Capture the cell that displays the provided text and extract its (x, y) central coordinate. 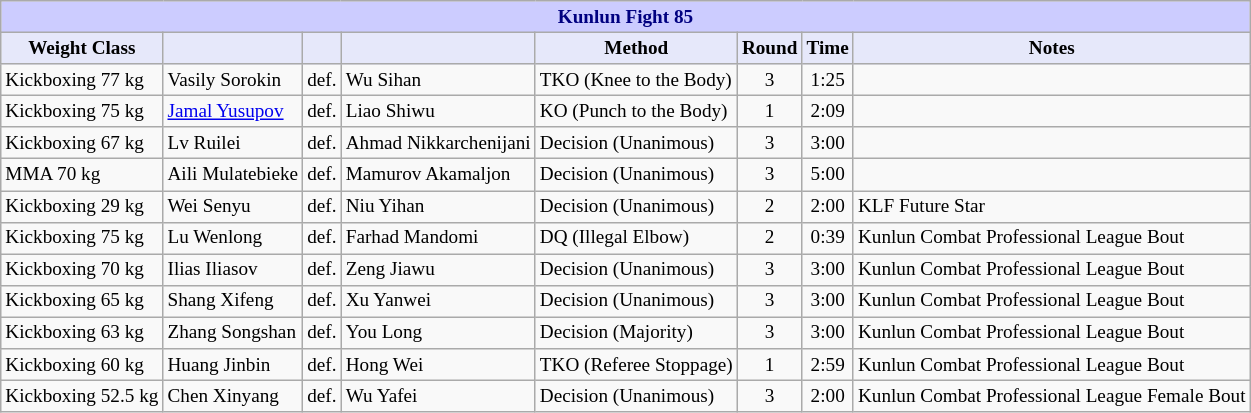
Kickboxing 77 kg (82, 80)
Wu Sihan (438, 80)
Jamal Yusupov (233, 111)
Kickboxing 52.5 kg (82, 396)
1:25 (828, 80)
Farhad Mandomi (438, 238)
Mamurov Akamaljon (438, 175)
Liao Shiwu (438, 111)
MMA 70 kg (82, 175)
0:39 (828, 238)
Xu Yanwei (438, 301)
Kickboxing 29 kg (82, 206)
5:00 (828, 175)
Ilias Iliasov (233, 270)
Huang Jinbin (233, 365)
Zhang Songshan (233, 333)
KO (Punch to the Body) (636, 111)
Vasily Sorokin (233, 80)
TKO (Knee to the Body) (636, 80)
You Long (438, 333)
Kickboxing 63 kg (82, 333)
DQ (Illegal Elbow) (636, 238)
Decision (Majority) (636, 333)
Notes (1052, 48)
Method (636, 48)
KLF Future Star (1052, 206)
Round (770, 48)
Lu Wenlong (233, 238)
Zeng Jiawu (438, 270)
Wu Yafei (438, 396)
Kickboxing 60 kg (82, 365)
Kunlun Combat Professional League Female Bout (1052, 396)
2:09 (828, 111)
Aili Mulatebieke (233, 175)
Weight Class (82, 48)
Time (828, 48)
Kunlun Fight 85 (626, 17)
Lv Ruilei (233, 143)
Shang Xifeng (233, 301)
Niu Yihan (438, 206)
2:59 (828, 365)
Wei Senyu (233, 206)
TKO (Referee Stoppage) (636, 365)
Kickboxing 67 kg (82, 143)
Kickboxing 70 kg (82, 270)
Chen Xinyang (233, 396)
Hong Wei (438, 365)
Ahmad Nikkarchenijani (438, 143)
Kickboxing 65 kg (82, 301)
